For the text-containing cell, return its midpoint in (X, Y) coordinate format. 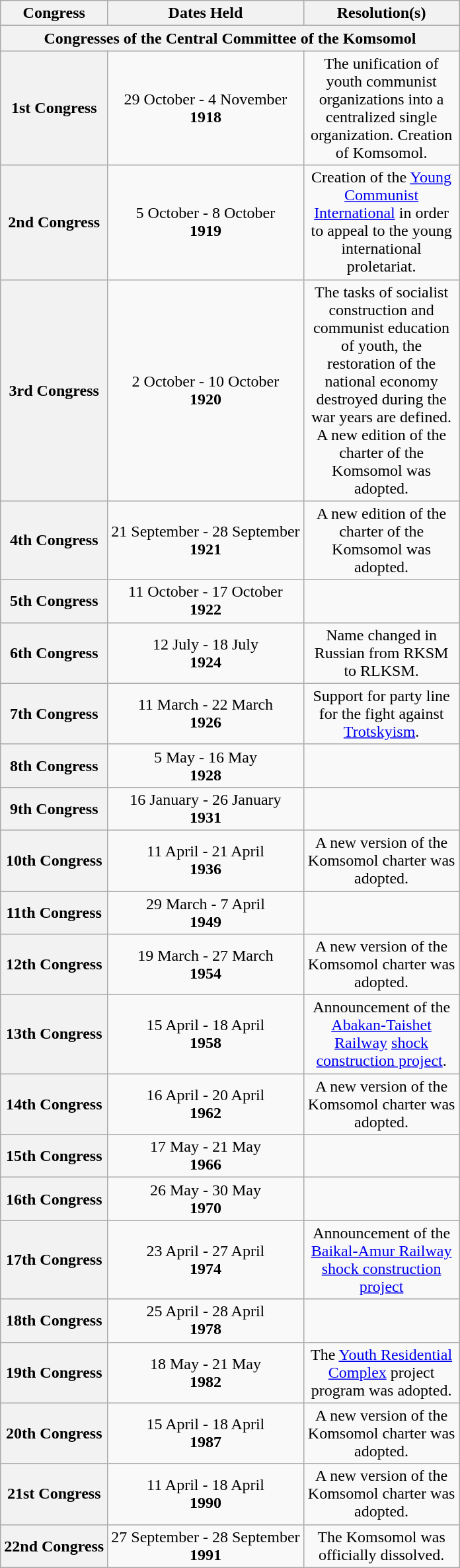
29 October - 4 November1918 (206, 108)
11 April - 21 April1936 (206, 860)
22nd Congress (54, 1546)
Congress (54, 13)
8th Congress (54, 765)
12 July - 18 July1924 (206, 653)
15 April - 18 April1987 (206, 1433)
23 April - 27 April1974 (206, 1259)
25 April - 28 April1978 (206, 1320)
27 September - 28 September1991 (206, 1546)
15th Congress (54, 1156)
20th Congress (54, 1433)
18 May - 21 May1982 (206, 1372)
Support for party line for the fight against Trotskyism. (381, 714)
2 October - 10 October1920 (206, 390)
16 April - 20 April1962 (206, 1104)
26 May - 30 May1970 (206, 1199)
Dates Held (206, 13)
1st Congress (54, 108)
13th Congress (54, 1035)
21 September - 28 September1921 (206, 541)
16th Congress (54, 1199)
3rd Congress (54, 390)
19 March - 27 March1954 (206, 965)
11 October - 17 October1922 (206, 601)
11 April - 18 April1990 (206, 1494)
Name changed in Russian from RKSM to RLKSM. (381, 653)
5 May - 16 May1928 (206, 765)
2nd Congress (54, 222)
5 October - 8 October1919 (206, 222)
Resolution(s) (381, 13)
Creation of the Young Communist International in order to appeal to the young international proletariat. (381, 222)
17th Congress (54, 1259)
11 March - 22 March1926 (206, 714)
The unification of youth communist organizations into a centralized single organization. Creation of Komsomol. (381, 108)
18th Congress (54, 1320)
9th Congress (54, 809)
5th Congress (54, 601)
29 March - 7 April1949 (206, 912)
7th Congress (54, 714)
10th Congress (54, 860)
21st Congress (54, 1494)
11th Congress (54, 912)
12th Congress (54, 965)
Congresses of the Central Committee of the Komsomol (230, 38)
16 January - 26 January1931 (206, 809)
Announcement of the Abakan-Taishet Railway shock construction project. (381, 1035)
6th Congress (54, 653)
14th Congress (54, 1104)
A new edition of the charter of the Komsomol was adopted. (381, 541)
Announcement of the Baikal-Amur Railway shock construction project (381, 1259)
15 April - 18 April1958 (206, 1035)
4th Congress (54, 541)
17 May - 21 May1966 (206, 1156)
The Youth Residential Complex project program was adopted. (381, 1372)
19th Congress (54, 1372)
The Komsomol was officially dissolved. (381, 1546)
